Return the [x, y] coordinate for the center point of the cell that contains the specified text.  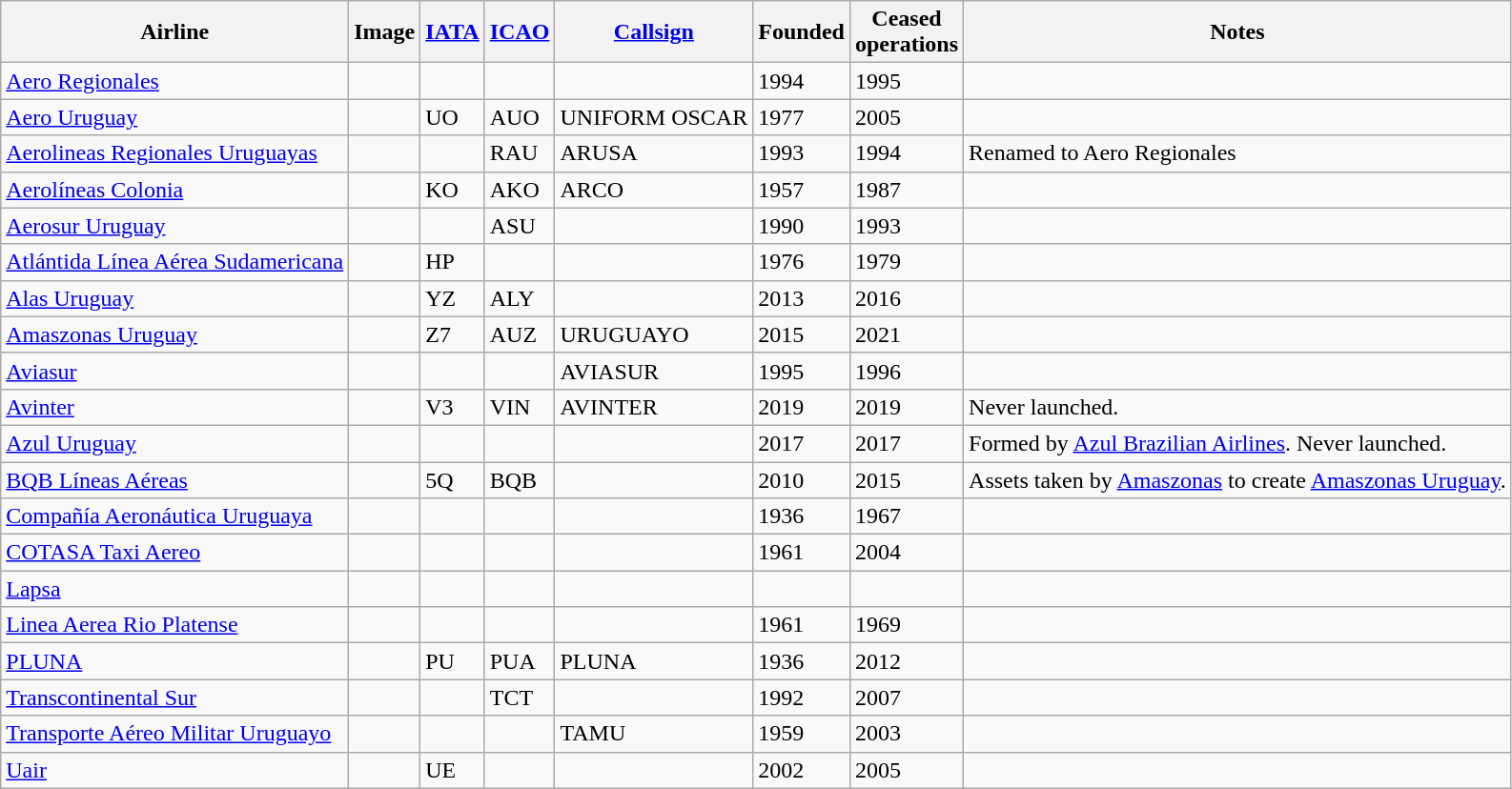
2004 [906, 553]
5Q [453, 479]
Linea Aerea Rio Platense [175, 625]
Ceasedoperations [906, 32]
UE [453, 770]
1996 [906, 371]
1959 [802, 734]
2021 [906, 334]
Aerolíneas Colonia [175, 190]
2002 [802, 770]
2012 [906, 661]
Airline [175, 32]
1969 [906, 625]
PU [453, 661]
1967 [906, 516]
KO [453, 190]
AUZ [520, 334]
Atlántida Línea Aérea Sudamericana [175, 262]
Never launched. [1237, 407]
IATA [453, 32]
AKO [520, 190]
2003 [906, 734]
1990 [802, 226]
HP [453, 262]
YZ [453, 298]
VIN [520, 407]
ARUSA [654, 153]
Notes [1237, 32]
Compañía Aeronáutica Uruguaya [175, 516]
2016 [906, 298]
Amaszonas Uruguay [175, 334]
Aerosur Uruguay [175, 226]
RAU [520, 153]
COTASA Taxi Aereo [175, 553]
ICAO [520, 32]
BQB Líneas Aéreas [175, 479]
TCT [520, 698]
Renamed to Aero Regionales [1237, 153]
Aero Uruguay [175, 117]
Alas Uruguay [175, 298]
Aerolineas Regionales Uruguayas [175, 153]
Lapsa [175, 589]
Formed by Azul Brazilian Airlines. Never launched. [1237, 443]
Avinter [175, 407]
UNIFORM OSCAR [654, 117]
Z7 [453, 334]
ASU [520, 226]
URUGUAYO [654, 334]
Transporte Aéreo Militar Uruguayo [175, 734]
PUA [520, 661]
1976 [802, 262]
1987 [906, 190]
1979 [906, 262]
Transcontinental Sur [175, 698]
AVIASUR [654, 371]
BQB [520, 479]
Aviasur [175, 371]
UO [453, 117]
AVINTER [654, 407]
Assets taken by Amaszonas to create Amaszonas Uruguay. [1237, 479]
Uair [175, 770]
Founded [802, 32]
V3 [453, 407]
Callsign [654, 32]
AUO [520, 117]
1992 [802, 698]
2010 [802, 479]
ARCO [654, 190]
ALY [520, 298]
Azul Uruguay [175, 443]
1957 [802, 190]
Image [385, 32]
1977 [802, 117]
TAMU [654, 734]
2007 [906, 698]
2013 [802, 298]
Aero Regionales [175, 81]
